From the cell containing the given text, extract its center point as (x, y) coordinate. 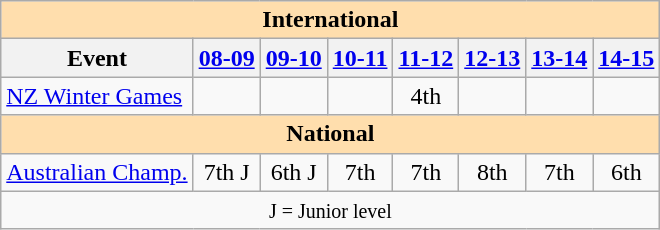
09-10 (294, 58)
6th J (294, 172)
7th J (226, 172)
4th (426, 96)
6th (626, 172)
NZ Winter Games (97, 96)
National (330, 134)
Event (97, 58)
12-13 (492, 58)
13-14 (560, 58)
8th (492, 172)
10-11 (360, 58)
J = Junior level (330, 210)
International (330, 20)
08-09 (226, 58)
11-12 (426, 58)
14-15 (626, 58)
Australian Champ. (97, 172)
